Provide the [X, Y] coordinate of the cell's center where the given text is located.  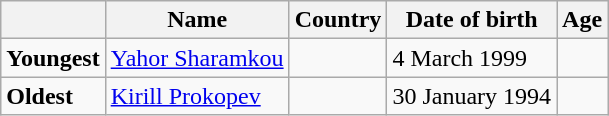
Age [582, 20]
Kirill Prokopev [197, 96]
Country [338, 20]
4 March 1999 [472, 58]
Oldest [53, 96]
Date of birth [472, 20]
Youngest [53, 58]
30 January 1994 [472, 96]
Yahor Sharamkou [197, 58]
Name [197, 20]
